Provide the (x, y) coordinate of the cell's center where the given text is located.  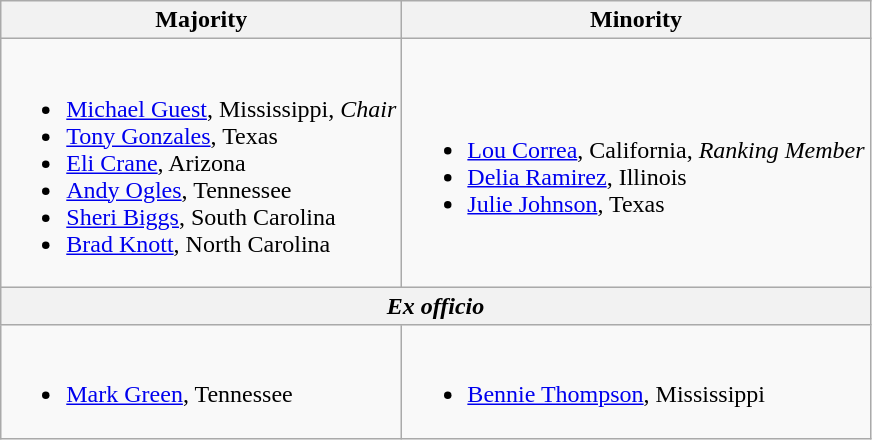
Majority (202, 20)
Ex officio (436, 306)
Michael Guest, Mississippi, ChairTony Gonzales, TexasEli Crane, ArizonaAndy Ogles, TennesseeSheri Biggs, South CarolinaBrad Knott, North Carolina (202, 163)
Mark Green, Tennessee (202, 382)
Minority (636, 20)
Lou Correa, California, Ranking MemberDelia Ramirez, IllinoisJulie Johnson, Texas (636, 163)
Bennie Thompson, Mississippi (636, 382)
